Extract the [X, Y] coordinate from the center of the cell holding the provided text.  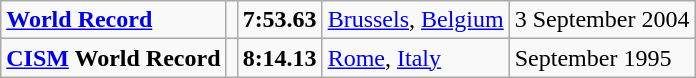
September 1995 [602, 58]
Rome, Italy [416, 58]
World Record [114, 20]
Brussels, Belgium [416, 20]
3 September 2004 [602, 20]
CISM World Record [114, 58]
7:53.63 [280, 20]
8:14.13 [280, 58]
